Capture the cell that displays the provided text and extract its [x, y] central coordinate. 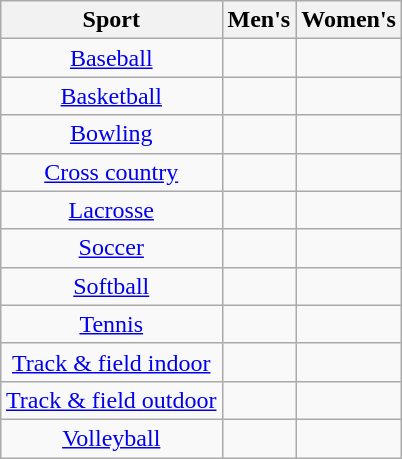
Softball [112, 286]
Basketball [112, 96]
Sport [112, 20]
Volleyball [112, 438]
Baseball [112, 58]
Lacrosse [112, 210]
Cross country [112, 172]
Tennis [112, 324]
Bowling [112, 134]
Women's [349, 20]
Track & field indoor [112, 362]
Track & field outdoor [112, 400]
Men's [259, 20]
Soccer [112, 248]
